For the text-containing cell, return its midpoint in (x, y) coordinate format. 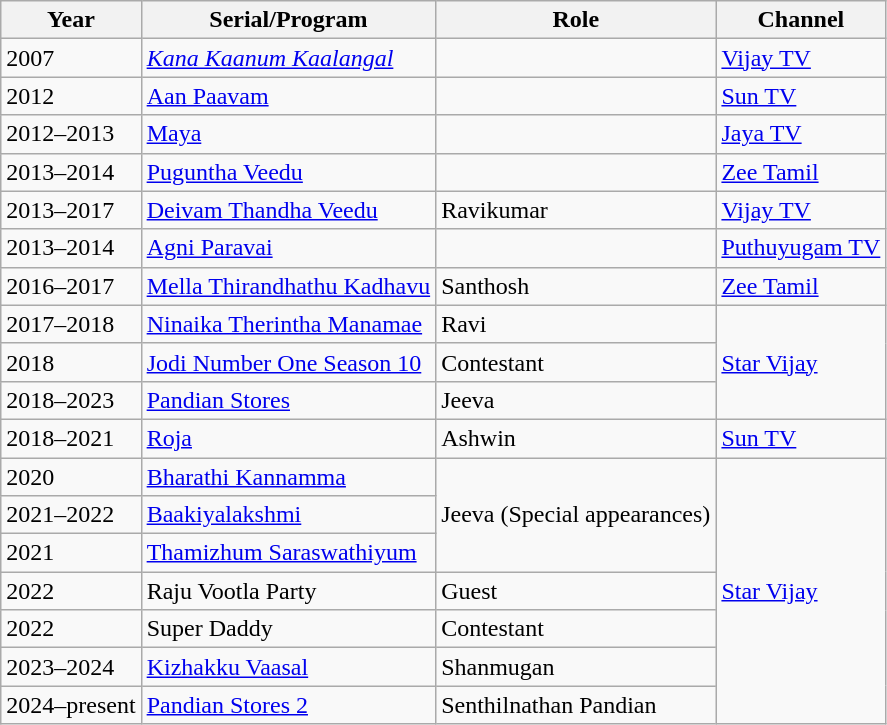
2017–2018 (71, 324)
Baakiyalakshmi (288, 515)
Ashwin (576, 438)
2024–present (71, 705)
Jeeva (576, 400)
Jeeva (Special appearances) (576, 515)
Senthilnathan Pandian (576, 705)
Ravi (576, 324)
2013–2017 (71, 210)
Kizhakku Vaasal (288, 667)
2021–2022 (71, 515)
Pandian Stores (288, 400)
Ravikumar (576, 210)
Year (71, 20)
Guest (576, 591)
2016–2017 (71, 286)
2020 (71, 477)
Aan Paavam (288, 96)
Deivam Thandha Veedu (288, 210)
Raju Vootla Party (288, 591)
Serial/Program (288, 20)
2018 (71, 362)
Kana Kaanum Kaalangal (288, 58)
2012 (71, 96)
2018–2023 (71, 400)
Roja (288, 438)
Shanmugan (576, 667)
Maya (288, 134)
Super Daddy (288, 629)
Bharathi Kannamma (288, 477)
Channel (801, 20)
Ninaika Therintha Manamae (288, 324)
Puguntha Veedu (288, 172)
Jaya TV (801, 134)
Jodi Number One Season 10 (288, 362)
2023–2024 (71, 667)
Thamizhum Saraswathiyum (288, 553)
2021 (71, 553)
Agni Paravai (288, 248)
Pandian Stores 2 (288, 705)
Puthuyugam TV (801, 248)
Santhosh (576, 286)
Mella Thirandhathu Kadhavu (288, 286)
Role (576, 20)
2007 (71, 58)
2012–2013 (71, 134)
2018–2021 (71, 438)
